Capture the cell that displays the provided text and extract its (X, Y) central coordinate. 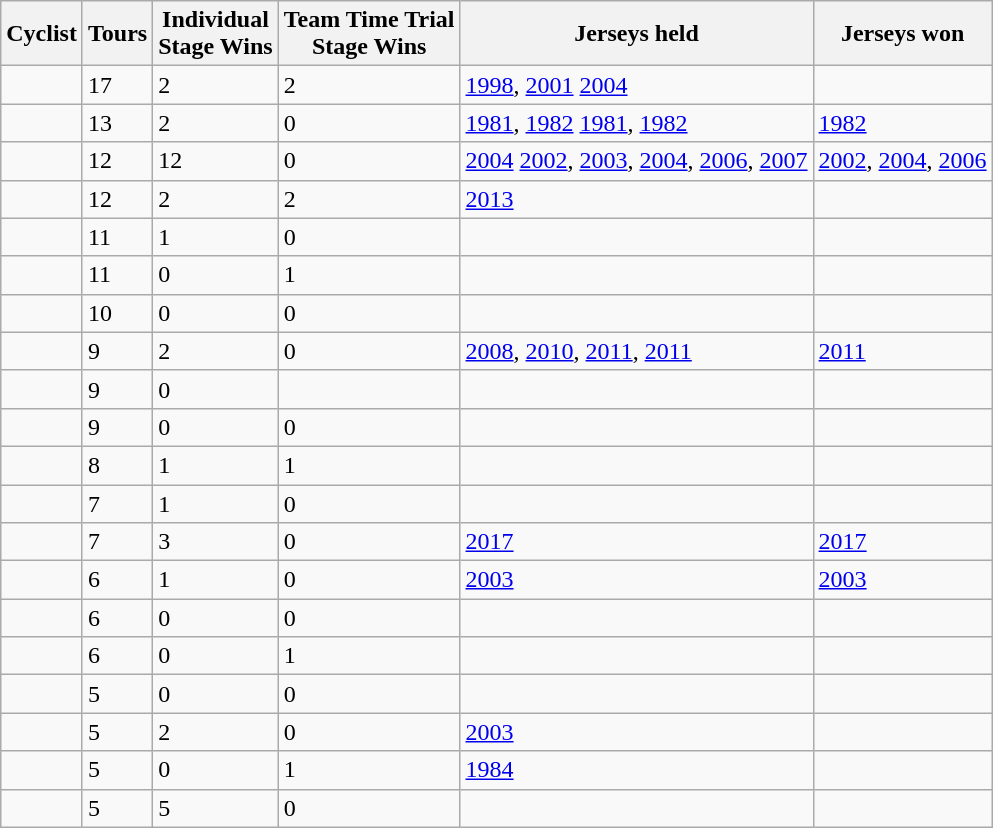
17 (117, 85)
1998, 2001 2004 (636, 85)
8 (117, 465)
Cyclist (42, 34)
3 (216, 542)
1984 (636, 770)
1982 (902, 123)
2013 (636, 199)
1981, 1982 1981, 1982 (636, 123)
Tours (117, 34)
2011 (902, 351)
2002, 2004, 2006 (902, 161)
Jerseys won (902, 34)
2004 2002, 2003, 2004, 2006, 2007 (636, 161)
Team Time Trial Stage Wins (369, 34)
Individual Stage Wins (216, 34)
13 (117, 123)
Jerseys held (636, 34)
10 (117, 313)
2008, 2010, 2011, 2011 (636, 351)
